Capture the cell that displays the provided text and extract its [x, y] central coordinate. 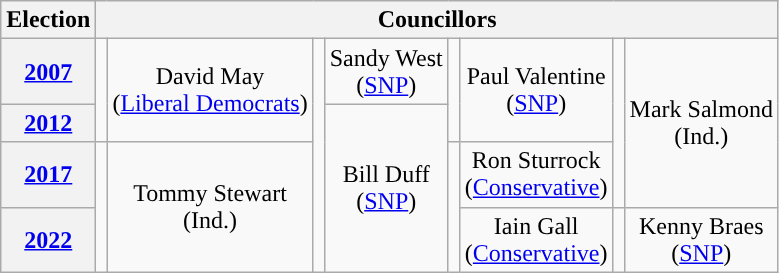
Kenny Braes(SNP) [701, 240]
Mark Salmond(Ind.) [701, 123]
Councillors [438, 20]
Ron Sturrock(Conservative) [536, 174]
2022 [48, 240]
2017 [48, 174]
Election [48, 20]
Tommy Stewart(Ind.) [210, 207]
Iain Gall(Conservative) [536, 240]
2007 [48, 72]
Sandy West(SNP) [386, 72]
David May(Liberal Democrats) [210, 90]
Bill Duff(SNP) [386, 188]
2012 [48, 123]
Paul Valentine(SNP) [536, 90]
